Capture the cell that displays the provided text and extract its (x, y) central coordinate. 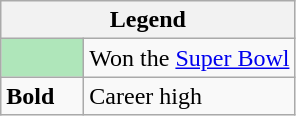
Bold (42, 96)
Won the Super Bowl (190, 58)
Career high (190, 96)
Legend (148, 20)
